Return the (X, Y) coordinate for the center point of the cell that contains the specified text.  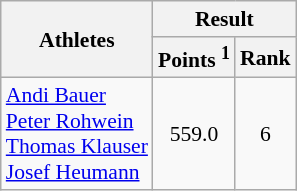
559.0 (194, 134)
Result (224, 19)
6 (266, 134)
Points 1 (194, 58)
Rank (266, 58)
Athletes (77, 40)
Andi BauerPeter RohweinThomas KlauserJosef Heumann (77, 134)
